Determine the [x, y] coordinate at the center of the cell enclosing the given text.  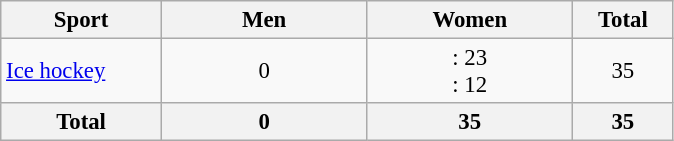
Sport [82, 20]
Ice hockey [82, 72]
Women [470, 20]
Men [264, 20]
: 23: 12 [470, 72]
